Locate the cell with the specified text and output its (x, y) center coordinate. 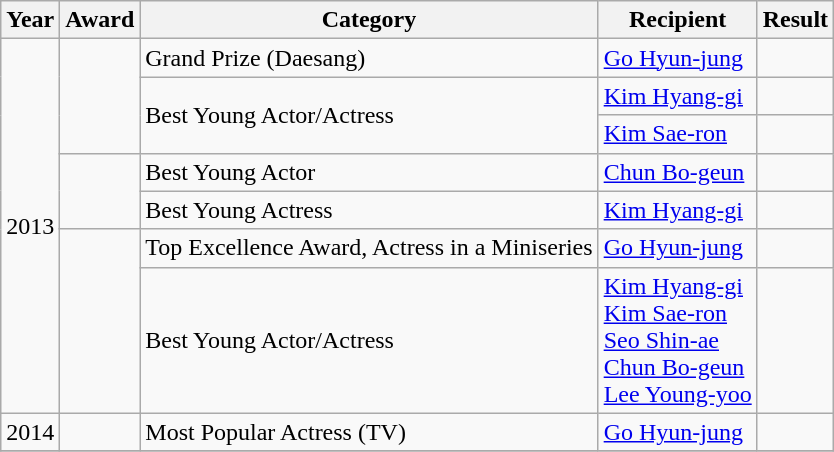
Category (369, 20)
Grand Prize (Daesang) (369, 58)
Year (30, 20)
Top Excellence Award, Actress in a Miniseries (369, 248)
Award (100, 20)
Kim Hyang-gi Kim Sae-ron Seo Shin-ae Chun Bo-geun Lee Young-yoo (678, 340)
2013 (30, 226)
Chun Bo-geun (678, 172)
Best Young Actress (369, 210)
Best Young Actor (369, 172)
Result (795, 20)
2014 (30, 432)
Recipient (678, 20)
Most Popular Actress (TV) (369, 432)
Kim Sae-ron (678, 134)
